Find where the given text appears and provide that cell's center as (x, y) coordinate. 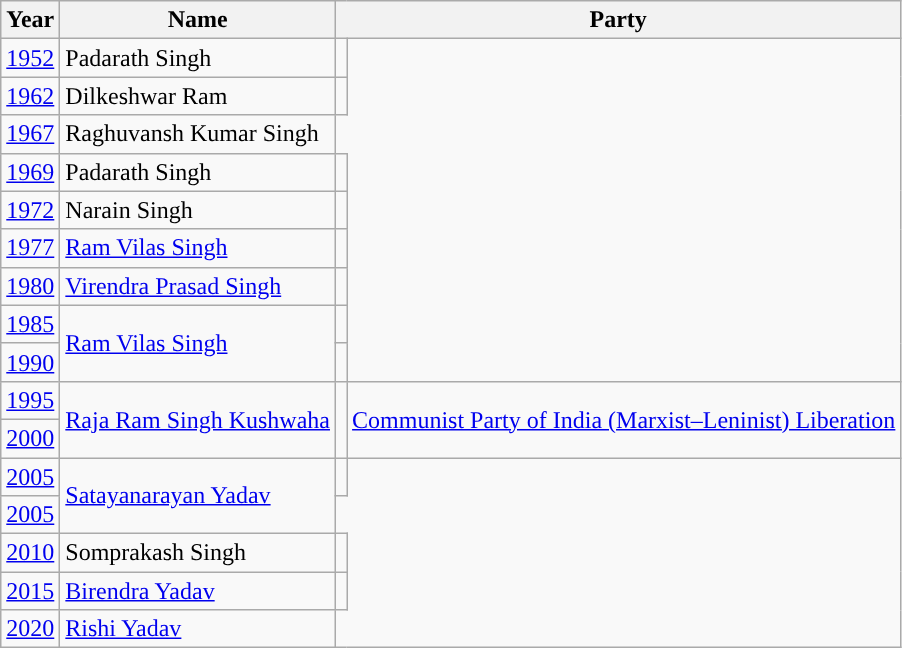
Somprakash Singh (198, 553)
Raghuvansh Kumar Singh (198, 134)
Raja Ram Singh Kushwaha (198, 419)
Satayanarayan Yadav (198, 496)
1995 (30, 400)
Year (30, 20)
2010 (30, 553)
1985 (30, 324)
Name (198, 20)
1977 (30, 248)
1962 (30, 96)
2015 (30, 591)
Narain Singh (198, 210)
Birendra Yadav (198, 591)
1990 (30, 362)
2020 (30, 629)
Communist Party of India (Marxist–Leninist) Liberation (624, 419)
Dilkeshwar Ram (198, 96)
Party (618, 20)
1967 (30, 134)
Rishi Yadav (198, 629)
1980 (30, 286)
1952 (30, 58)
1969 (30, 172)
Virendra Prasad Singh (198, 286)
2000 (30, 438)
1972 (30, 210)
